From the cell containing the given text, extract its center point as (x, y) coordinate. 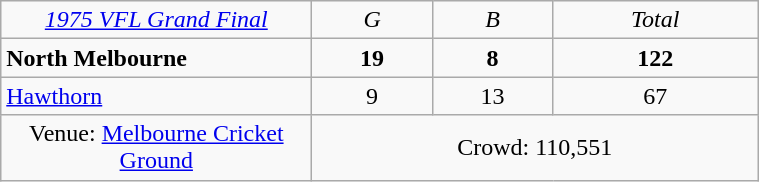
19 (372, 58)
Crowd: 110,551 (535, 148)
Total (656, 20)
8 (492, 58)
B (492, 20)
1975 VFL Grand Final (156, 20)
67 (656, 96)
9 (372, 96)
Venue: Melbourne Cricket Ground (156, 148)
G (372, 20)
Hawthorn (156, 96)
122 (656, 58)
North Melbourne (156, 58)
13 (492, 96)
